Capture the cell that displays the provided text and extract its (X, Y) central coordinate. 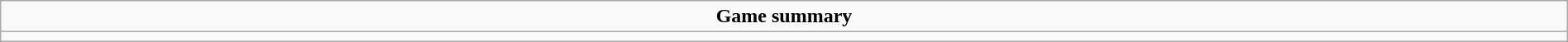
Game summary (784, 16)
